Determine the (x, y) coordinate at the center of the cell enclosing the given text.  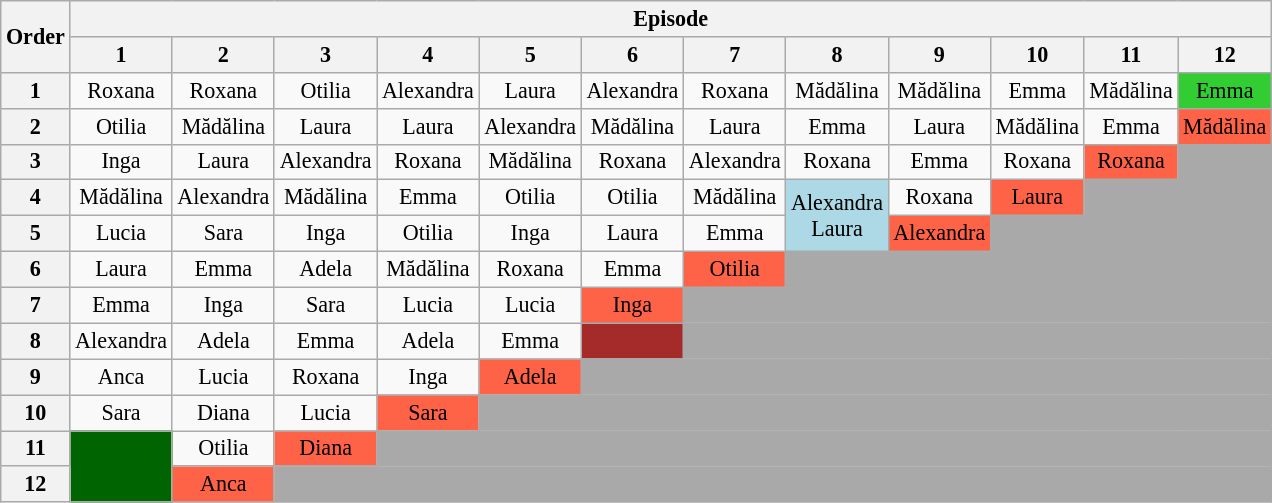
Order (36, 36)
Alexandra Laura (837, 216)
Episode (671, 18)
